Provide the (x, y) coordinate of the cell's center where the given text is located.  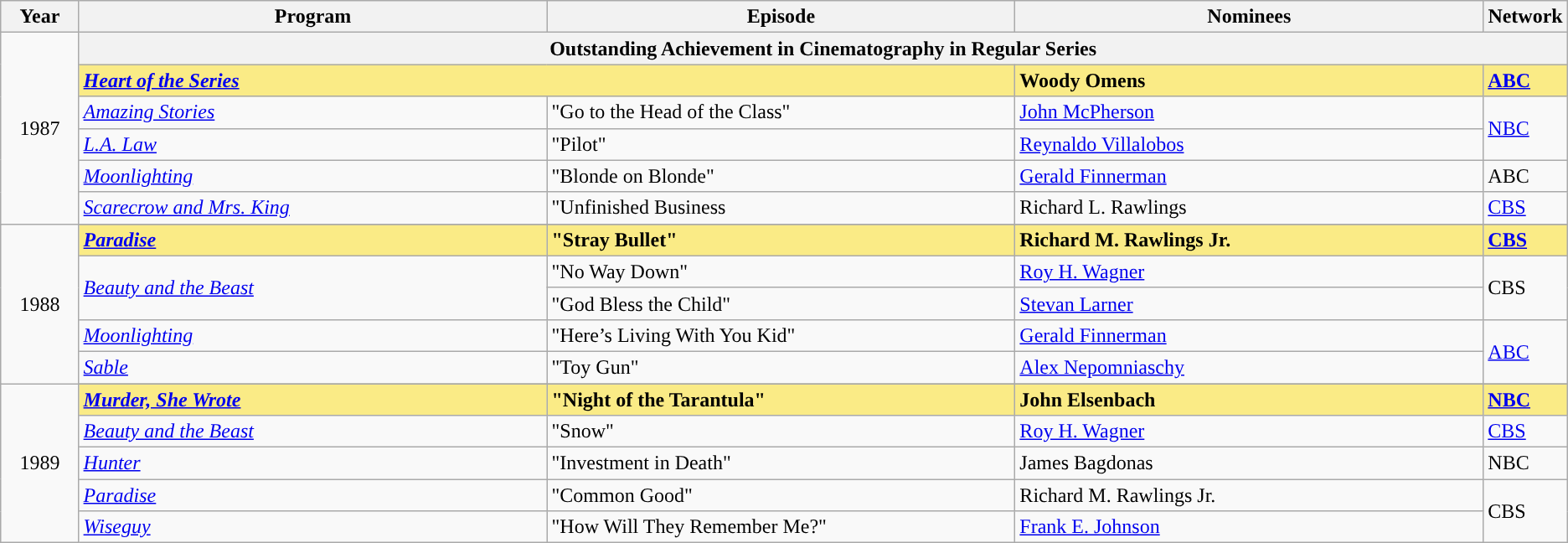
Stevan Larner (1250, 303)
John McPherson (1250, 112)
Sable (313, 367)
"Investment in Death" (781, 463)
1989 (40, 463)
John Elsenbach (1250, 400)
"Snow" (781, 432)
L.A. Law (313, 144)
Heart of the Series (547, 80)
Richard L. Rawlings (1250, 208)
"Unfinished Business (781, 208)
Nominees (1250, 17)
Network (1525, 17)
"Night of the Tarantula" (781, 400)
"Here’s Living With You Kid" (781, 335)
"Pilot" (781, 144)
Reynaldo Villalobos (1250, 144)
Year (40, 17)
Episode (781, 17)
Hunter (313, 463)
Woody Omens (1250, 80)
"How Will They Remember Me?" (781, 527)
Alex Nepomniaschy (1250, 367)
"Toy Gun" (781, 367)
"Stray Bullet" (781, 240)
Program (313, 17)
Scarecrow and Mrs. King (313, 208)
1988 (40, 303)
"Go to the Head of the Class" (781, 112)
"No Way Down" (781, 271)
Frank E. Johnson (1250, 527)
1987 (40, 128)
Amazing Stories (313, 112)
"God Bless the Child" (781, 303)
Outstanding Achievement in Cinematography in Regular Series (823, 49)
"Blonde on Blonde" (781, 176)
"Common Good" (781, 495)
Murder, She Wrote (313, 400)
Wiseguy (313, 527)
James Bagdonas (1250, 463)
